Extract the [X, Y] coordinate from the center of the cell holding the provided text.  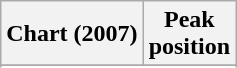
Chart (2007) [72, 34]
Peakposition [189, 34]
